Return the [x, y] coordinate for the center point of the cell that contains the specified text.  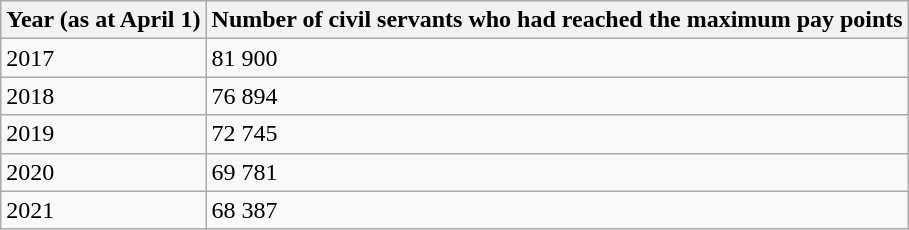
69 781 [557, 172]
81 900 [557, 58]
Number of civil servants who had reached the maximum pay points [557, 20]
2017 [104, 58]
72 745 [557, 134]
68 387 [557, 210]
2019 [104, 134]
76 894 [557, 96]
2018 [104, 96]
2021 [104, 210]
Year (as at April 1) [104, 20]
2020 [104, 172]
